Output the (X, Y) coordinate of the center of the cell containing the given text.  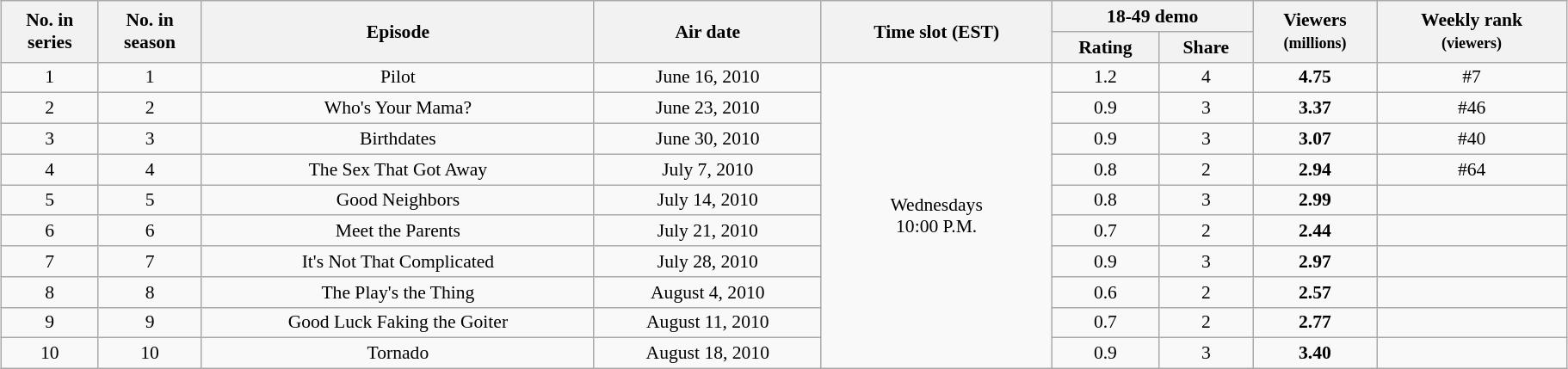
Episode (398, 31)
3.40 (1315, 354)
Good Luck Faking the Goiter (398, 323)
Time slot (EST) (936, 31)
Good Neighbors (398, 200)
2.97 (1315, 261)
The Play's the Thing (398, 292)
Tornado (398, 354)
1.2 (1105, 77)
July 21, 2010 (707, 231)
Viewers(millions) (1315, 31)
2.99 (1315, 200)
No. inseries (50, 31)
It's Not That Complicated (398, 261)
18-49 demo (1152, 16)
July 14, 2010 (707, 200)
July 28, 2010 (707, 261)
No. inseason (150, 31)
Air date (707, 31)
June 23, 2010 (707, 108)
June 16, 2010 (707, 77)
Wednesdays10:00 P.M. (936, 215)
Meet the Parents (398, 231)
#64 (1472, 169)
3.07 (1315, 139)
2.57 (1315, 292)
Who's Your Mama? (398, 108)
#7 (1472, 77)
3.37 (1315, 108)
2.94 (1315, 169)
2.44 (1315, 231)
August 4, 2010 (707, 292)
#46 (1472, 108)
2.77 (1315, 323)
#40 (1472, 139)
Weekly rank(viewers) (1472, 31)
June 30, 2010 (707, 139)
The Sex That Got Away (398, 169)
Share (1207, 47)
0.6 (1105, 292)
4.75 (1315, 77)
July 7, 2010 (707, 169)
August 11, 2010 (707, 323)
August 18, 2010 (707, 354)
Rating (1105, 47)
Pilot (398, 77)
Birthdates (398, 139)
